Return (X, Y) of the center of cell containing provided text 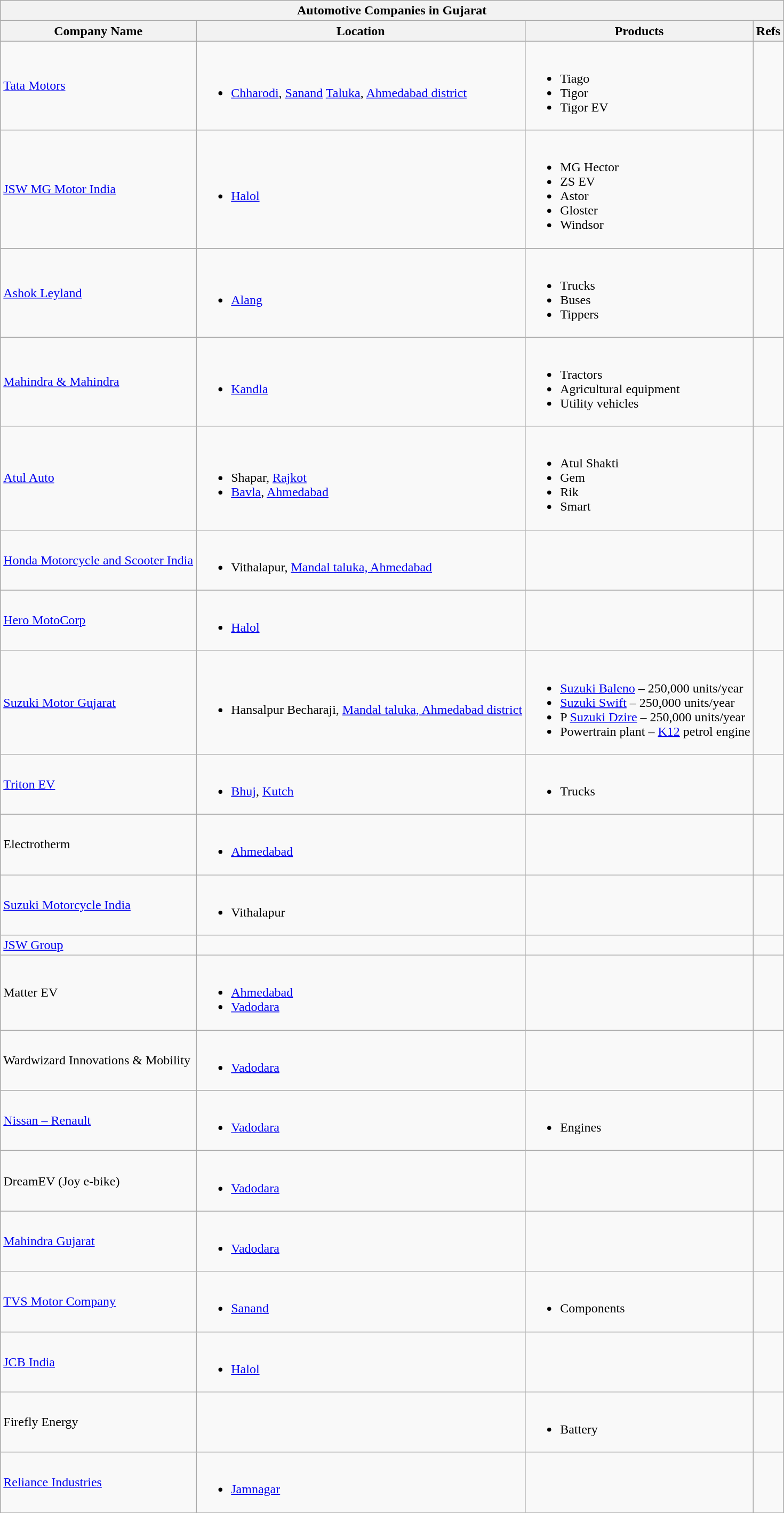
Triton EV (98, 784)
JCB India (98, 1361)
Jamnagar (361, 1482)
Automotive Companies in Gujarat (392, 11)
Vithalapur, Mandal taluka, Ahmedabad (361, 560)
Suzuki Baleno – 250,000 units/yearSuzuki Swift – 250,000 units/yearP Suzuki Dzire – 250,000 units/yearPowertrain plant – K12 petrol engine (639, 702)
Atul ShaktiGemRikSmart (639, 478)
Chharodi, Sanand Taluka, Ahmedabad district (361, 85)
Ashok Leyland (98, 292)
Nissan – Renault (98, 1120)
TrucksBusesTippers (639, 292)
DreamEV (Joy e-bike) (98, 1181)
TVS Motor Company (98, 1302)
Engines (639, 1120)
Products (639, 31)
Reliance Industries (98, 1482)
Alang (361, 292)
Kandla (361, 382)
MG HectorZS EVAstorGlosterWindsor (639, 189)
Suzuki Motor Gujarat (98, 702)
Sanand (361, 1302)
JSW Group (98, 945)
Wardwizard Innovations & Mobility (98, 1061)
Components (639, 1302)
Ahmedabad (361, 844)
Mahindra Gujarat (98, 1241)
Firefly Energy (98, 1422)
Trucks (639, 784)
Bhuj, Kutch (361, 784)
Battery (639, 1422)
TiagoTigorTigor EV (639, 85)
Suzuki Motorcycle India (98, 905)
Tata Motors (98, 85)
Company Name (98, 31)
Mahindra & Mahindra (98, 382)
Vithalapur (361, 905)
AhmedabadVadodara (361, 993)
Electrotherm (98, 844)
Atul Auto (98, 478)
JSW MG Motor India (98, 189)
Location (361, 31)
Hansalpur Becharaji, Mandal taluka, Ahmedabad district (361, 702)
Honda Motorcycle and Scooter India (98, 560)
Hero MotoCorp (98, 620)
Shapar, RajkotBavla, Ahmedabad (361, 478)
Matter EV (98, 993)
TractorsAgricultural equipmentUtility vehicles (639, 382)
Refs (768, 31)
